Scan for the cell matching the given text and deliver its (x, y) coordinate at center. 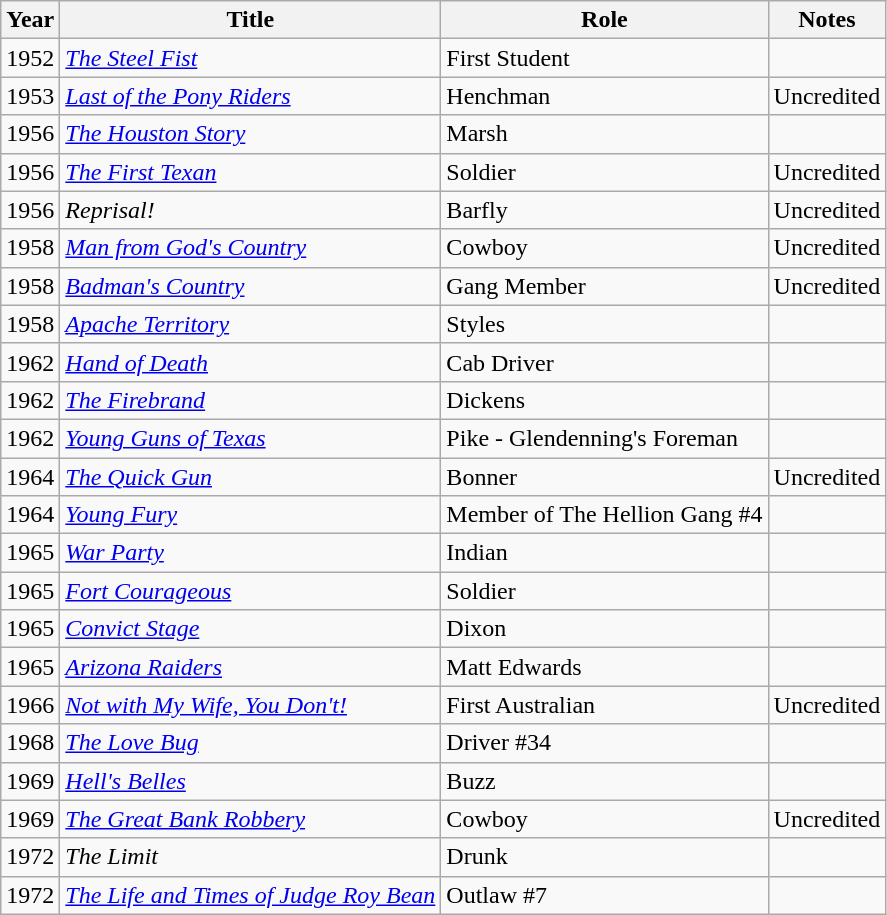
1968 (30, 743)
Role (604, 20)
Reprisal! (250, 210)
Matt Edwards (604, 667)
The Love Bug (250, 743)
Marsh (604, 134)
Title (250, 20)
1952 (30, 58)
Dixon (604, 629)
Pike - Glendenning's Foreman (604, 438)
The Great Bank Robbery (250, 819)
Driver #34 (604, 743)
Apache Territory (250, 324)
Buzz (604, 781)
Not with My Wife, You Don't! (250, 705)
Last of the Pony Riders (250, 96)
The Firebrand (250, 400)
Hand of Death (250, 362)
Cab Driver (604, 362)
The First Texan (250, 172)
Gang Member (604, 286)
Member of The Hellion Gang #4 (604, 515)
Outlaw #7 (604, 895)
Young Fury (250, 515)
Bonner (604, 477)
Drunk (604, 857)
Barfly (604, 210)
First Student (604, 58)
Dickens (604, 400)
Young Guns of Texas (250, 438)
Arizona Raiders (250, 667)
Badman's Country (250, 286)
The Steel Fist (250, 58)
Hell's Belles (250, 781)
The Houston Story (250, 134)
Year (30, 20)
Fort Courageous (250, 591)
Indian (604, 553)
1966 (30, 705)
The Quick Gun (250, 477)
First Australian (604, 705)
Henchman (604, 96)
Styles (604, 324)
The Life and Times of Judge Roy Bean (250, 895)
Man from God's Country (250, 248)
Convict Stage (250, 629)
1953 (30, 96)
The Limit (250, 857)
Notes (827, 20)
War Party (250, 553)
